Extract the (x, y) coordinate from the center of the cell holding the provided text.  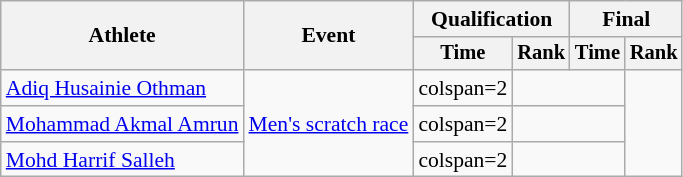
Adiq Husainie Othman (122, 88)
Qualification (492, 19)
Athlete (122, 36)
Mohammad Akmal Amrun (122, 124)
Event (329, 36)
Men's scratch race (329, 124)
Final (626, 19)
